Search for the cell housing the specified text and yield its [x, y] center coordinate. 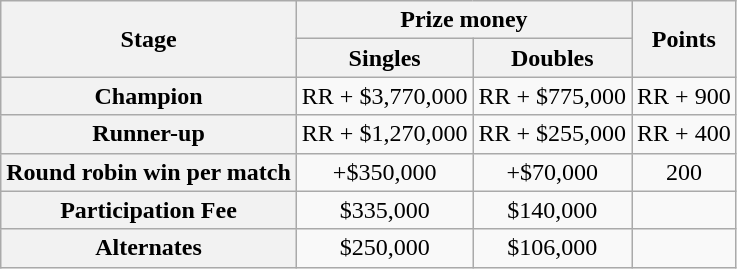
$140,000 [552, 210]
Points [684, 39]
$250,000 [384, 248]
Doubles [552, 58]
Singles [384, 58]
Champion [149, 96]
RR + 400 [684, 134]
+$70,000 [552, 172]
Runner-up [149, 134]
+$350,000 [384, 172]
RR + $255,000 [552, 134]
200 [684, 172]
Stage [149, 39]
Alternates [149, 248]
RR + 900 [684, 96]
Prize money [464, 20]
Participation Fee [149, 210]
$335,000 [384, 210]
RR + $1,270,000 [384, 134]
RR + $775,000 [552, 96]
Round robin win per match [149, 172]
RR + $3,770,000 [384, 96]
$106,000 [552, 248]
